Determine the [X, Y] coordinate at the center of the cell enclosing the given text.  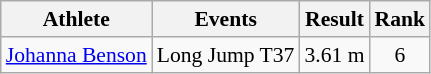
3.61 m [334, 55]
Events [226, 19]
Athlete [76, 19]
Result [334, 19]
6 [400, 55]
Long Jump T37 [226, 55]
Johanna Benson [76, 55]
Rank [400, 19]
